Return the (x, y) coordinate for the center point of the cell that contains the specified text.  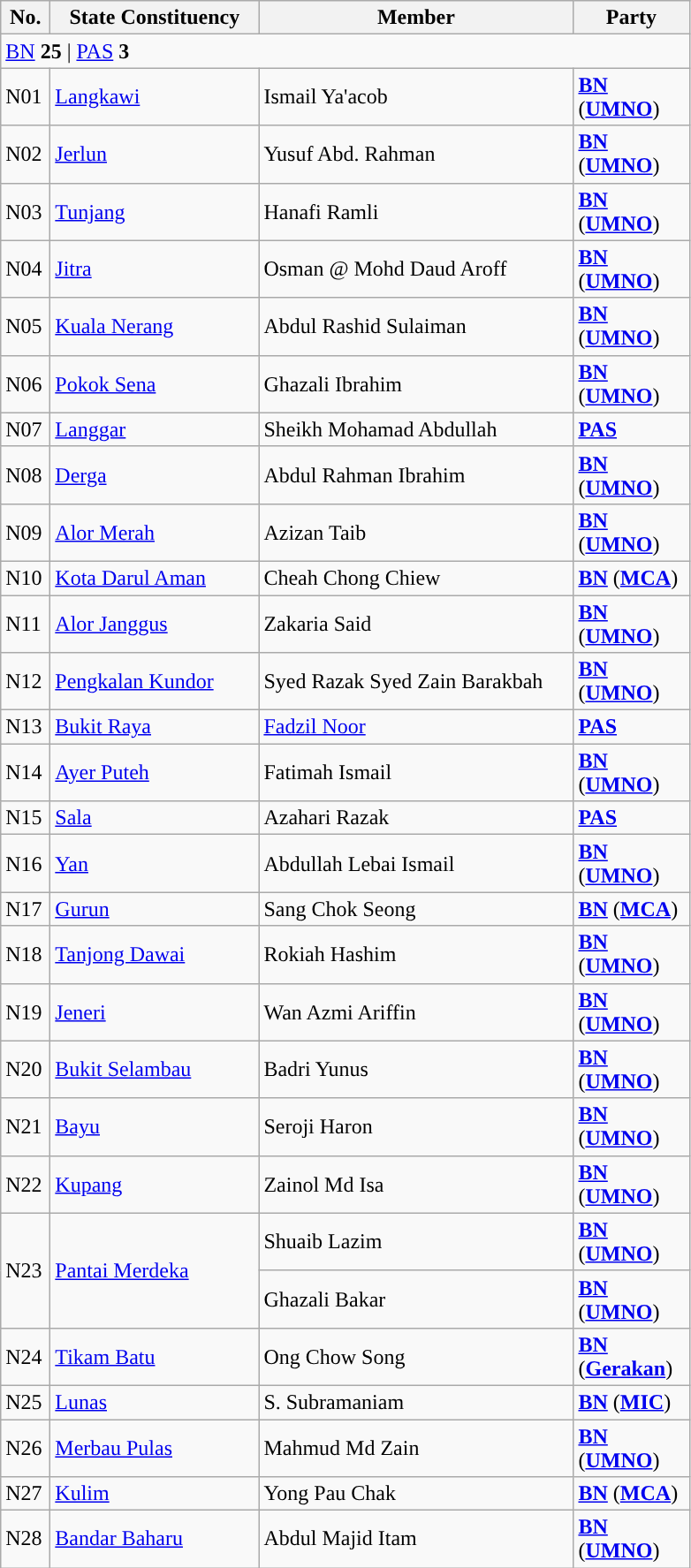
Merbau Pulas (155, 1447)
Bukit Raya (155, 727)
Shuaib Lazim (416, 1242)
Abdullah Lebai Ismail (416, 864)
N20 (26, 1069)
Abdul Rahman Ibrahim (416, 475)
Lunas (155, 1402)
Derga (155, 475)
Fadzil Noor (416, 727)
Jerlun (155, 154)
N04 (26, 269)
Pengkalan Kundor (155, 682)
N14 (26, 772)
Yan (155, 864)
N17 (26, 909)
N07 (26, 429)
Tikam Batu (155, 1357)
Syed Razak Syed Zain Barakbah (416, 682)
N16 (26, 864)
Alor Merah (155, 532)
Bayu (155, 1127)
Yusuf Abd. Rahman (416, 154)
N22 (26, 1184)
Bukit Selambau (155, 1069)
Osman @ Mohd Daud Aroff (416, 269)
Cheah Chong Chiew (416, 578)
Party (631, 18)
Azahari Razak (416, 818)
Seroji Haron (416, 1127)
Azizan Taib (416, 532)
Ong Chow Song (416, 1357)
Zainol Md Isa (416, 1184)
Yong Pau Chak (416, 1494)
N05 (26, 327)
Gurun (155, 909)
Member (416, 18)
Ghazali Ibrahim (416, 383)
N15 (26, 818)
BN (Gerakan) (631, 1357)
Sheikh Mohamad Abdullah (416, 429)
Rokiah Hashim (416, 954)
Badri Yunus (416, 1069)
N19 (26, 1012)
Jeneri (155, 1012)
Sala (155, 818)
Pokok Sena (155, 383)
BN 25 | PAS 3 (345, 51)
N06 (26, 383)
Fatimah Ismail (416, 772)
Ismail Ya'acob (416, 97)
Sang Chok Seong (416, 909)
N13 (26, 727)
Tunjang (155, 212)
N11 (26, 624)
N09 (26, 532)
N28 (26, 1539)
N24 (26, 1357)
N26 (26, 1447)
N23 (26, 1270)
Pantai Merdeka (155, 1270)
BN (MIC) (631, 1402)
N08 (26, 475)
Mahmud Md Zain (416, 1447)
Kupang (155, 1184)
Ghazali Bakar (416, 1299)
Hanafi Ramli (416, 212)
N21 (26, 1127)
State Constituency (155, 18)
N10 (26, 578)
Tanjong Dawai (155, 954)
Jitra (155, 269)
Wan Azmi Ariffin (416, 1012)
N18 (26, 954)
N03 (26, 212)
N12 (26, 682)
Bandar Baharu (155, 1539)
N25 (26, 1402)
Ayer Puteh (155, 772)
Langgar (155, 429)
N02 (26, 154)
Langkawi (155, 97)
Abdul Rashid Sulaiman (416, 327)
N01 (26, 97)
Alor Janggus (155, 624)
N27 (26, 1494)
Kulim (155, 1494)
No. (26, 18)
Zakaria Said (416, 624)
Kota Darul Aman (155, 578)
S. Subramaniam (416, 1402)
Kuala Nerang (155, 327)
Abdul Majid Itam (416, 1539)
